Capture the cell that displays the provided text and extract its [x, y] central coordinate. 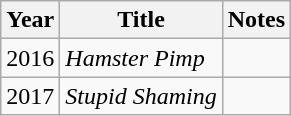
2016 [30, 58]
2017 [30, 96]
Title [141, 20]
Stupid Shaming [141, 96]
Year [30, 20]
Hamster Pimp [141, 58]
Notes [256, 20]
